Identify which cell holds the provided text, then report its (x, y) central coordinate. 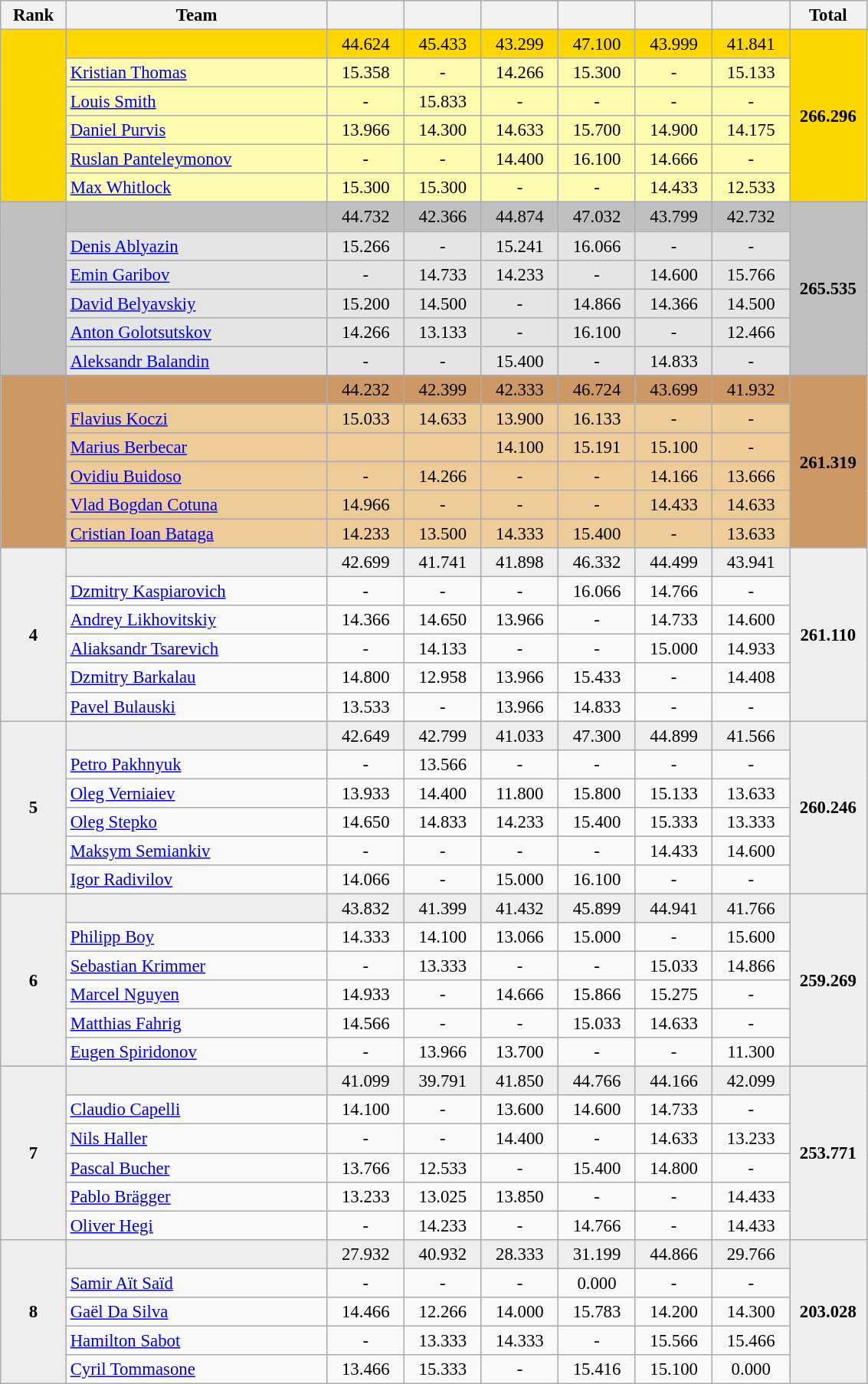
44.899 (674, 736)
15.358 (366, 73)
6 (34, 980)
12.958 (443, 678)
Total (827, 15)
15.241 (519, 246)
39.791 (443, 1081)
46.724 (598, 390)
Anton Golotsutskov (196, 332)
12.266 (443, 1312)
Matthias Fahrig (196, 1024)
31.199 (598, 1254)
14.966 (366, 505)
Team (196, 15)
42.699 (366, 562)
Pavel Bulauski (196, 707)
41.932 (751, 390)
15.766 (751, 274)
Dzmitry Barkalau (196, 678)
253.771 (827, 1153)
13.700 (519, 1052)
Vlad Bogdan Cotuna (196, 505)
46.332 (598, 562)
13.025 (443, 1196)
41.566 (751, 736)
44.766 (598, 1081)
44.232 (366, 390)
15.566 (674, 1340)
14.166 (674, 476)
15.416 (598, 1369)
47.032 (598, 217)
13.766 (366, 1168)
42.366 (443, 217)
13.900 (519, 418)
Louis Smith (196, 102)
42.649 (366, 736)
Cyril Tommasone (196, 1369)
43.299 (519, 44)
14.175 (751, 130)
Ovidiu Buidoso (196, 476)
11.300 (751, 1052)
Dzmitry Kaspiarovich (196, 592)
41.841 (751, 44)
43.832 (366, 908)
266.296 (827, 116)
41.741 (443, 562)
Rank (34, 15)
14.200 (674, 1312)
14.000 (519, 1312)
265.535 (827, 289)
David Belyavskiy (196, 303)
Andrey Likhovitskiy (196, 620)
Claudio Capelli (196, 1110)
Pablo Brägger (196, 1196)
43.699 (674, 390)
42.799 (443, 736)
13.600 (519, 1110)
47.300 (598, 736)
Oleg Stepko (196, 822)
Oleg Verniaiev (196, 793)
41.099 (366, 1081)
15.266 (366, 246)
42.099 (751, 1081)
45.899 (598, 908)
44.874 (519, 217)
Maksym Semiankiv (196, 851)
44.941 (674, 908)
15.800 (598, 793)
44.732 (366, 217)
28.333 (519, 1254)
41.399 (443, 908)
259.269 (827, 980)
Cristian Ioan Bataga (196, 534)
Oliver Hegi (196, 1225)
Marcel Nguyen (196, 995)
Max Whitlock (196, 188)
12.466 (751, 332)
15.700 (598, 130)
Nils Haller (196, 1139)
15.191 (598, 448)
29.766 (751, 1254)
13.066 (519, 937)
Ruslan Panteleymonov (196, 159)
Marius Berbecar (196, 448)
13.466 (366, 1369)
Eugen Spiridonov (196, 1052)
42.333 (519, 390)
260.246 (827, 808)
13.666 (751, 476)
15.783 (598, 1312)
Kristian Thomas (196, 73)
43.799 (674, 217)
13.500 (443, 534)
15.275 (674, 995)
44.499 (674, 562)
5 (34, 808)
Sebastian Krimmer (196, 966)
13.850 (519, 1196)
Aleksandr Balandin (196, 361)
40.932 (443, 1254)
14.566 (366, 1024)
41.898 (519, 562)
Pascal Bucher (196, 1168)
Samir Aït Saïd (196, 1283)
Igor Radivilov (196, 880)
Hamilton Sabot (196, 1340)
Denis Ablyazin (196, 246)
261.110 (827, 635)
15.466 (751, 1340)
47.100 (598, 44)
Flavius Koczi (196, 418)
8 (34, 1311)
203.028 (827, 1311)
Daniel Purvis (196, 130)
14.900 (674, 130)
14.466 (366, 1312)
45.433 (443, 44)
27.932 (366, 1254)
41.033 (519, 736)
16.133 (598, 418)
41.432 (519, 908)
42.732 (751, 217)
43.941 (751, 562)
7 (34, 1153)
Petro Pakhnyuk (196, 764)
Aliaksandr Tsarevich (196, 649)
261.319 (827, 462)
44.866 (674, 1254)
41.850 (519, 1081)
14.066 (366, 880)
Philipp Boy (196, 937)
14.133 (443, 649)
11.800 (519, 793)
42.399 (443, 390)
13.533 (366, 707)
14.408 (751, 678)
13.566 (443, 764)
44.624 (366, 44)
13.133 (443, 332)
15.600 (751, 937)
4 (34, 635)
44.166 (674, 1081)
41.766 (751, 908)
Gaël Da Silva (196, 1312)
43.999 (674, 44)
15.833 (443, 102)
15.200 (366, 303)
15.866 (598, 995)
13.933 (366, 793)
15.433 (598, 678)
Emin Garibov (196, 274)
